Determine the [x, y] coordinate at the center of the cell enclosing the given text.  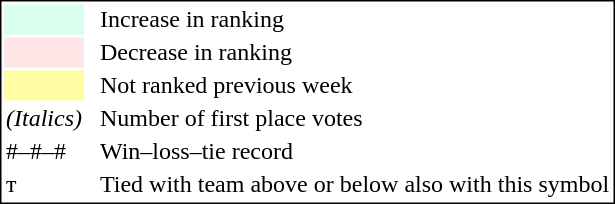
(Italics) [44, 119]
Decrease in ranking [354, 53]
#–#–# [44, 151]
Increase in ranking [354, 19]
Tied with team above or below also with this symbol [354, 185]
т [44, 185]
Number of first place votes [354, 119]
Not ranked previous week [354, 85]
Win–loss–tie record [354, 151]
